Identify which cell holds the provided text, then report its [X, Y] central coordinate. 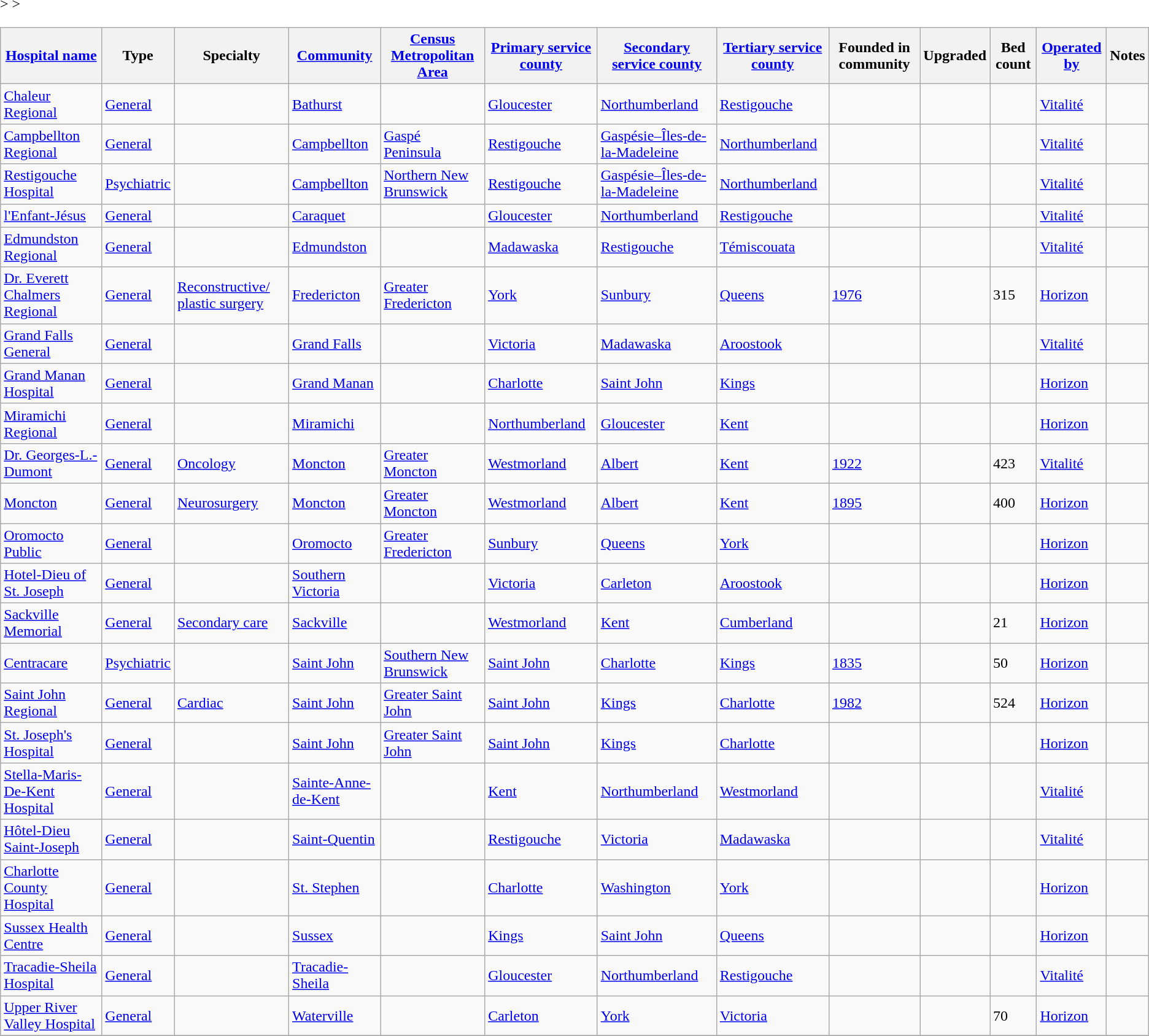
524 [1013, 703]
Oromocto [335, 543]
Sussex Health Centre [52, 935]
Northern New Brunswick [433, 184]
Washington [657, 887]
St. Joseph's Hospital [52, 743]
Hospital name [52, 56]
Tracadie-Sheila Hospital [52, 976]
Dr. Everett Chalmers Regional [52, 295]
Specialty [232, 56]
Edmundston [335, 247]
Secondary care [232, 624]
Stella-Maris-De-Kent Hospital [52, 791]
Fredericton [335, 295]
Restigouche Hospital [52, 184]
Cumberland [772, 624]
Campbellton Regional [52, 144]
1835 [874, 663]
Centracare [52, 663]
Tertiary service county [772, 56]
400 [1013, 503]
Upper River Valley Hospital [52, 1015]
Sussex [335, 935]
Census Metropolitan Area [433, 56]
Sackville [335, 624]
Operated by [1072, 56]
Gaspé Peninsula [433, 144]
Hotel-Dieu of St. Joseph [52, 583]
Bathurst [335, 104]
Témiscouata [772, 247]
Miramichi [335, 423]
1895 [874, 503]
Oncology [232, 463]
l'Enfant-Jésus [52, 215]
Reconstructive/ plastic surgery [232, 295]
315 [1013, 295]
50 [1013, 663]
Community [335, 56]
423 [1013, 463]
Grand Manan Hospital [52, 383]
Notes [1128, 56]
Neurosurgery [232, 503]
Grand Falls General [52, 344]
Caraquet [335, 215]
Chaleur Regional [52, 104]
1976 [874, 295]
Southern New Brunswick [433, 663]
Hôtel-Dieu Saint-Joseph [52, 840]
Sainte-Anne-de-Kent [335, 791]
Cardiac [232, 703]
1982 [874, 703]
Grand Manan [335, 383]
Primary service county [541, 56]
Grand Falls [335, 344]
1922 [874, 463]
St. Stephen [335, 887]
Edmundston Regional [52, 247]
Secondary service county [657, 56]
Saint John Regional [52, 703]
Saint-Quentin [335, 840]
Waterville [335, 1015]
Oromocto Public [52, 543]
Upgraded [955, 56]
21 [1013, 624]
Southern Victoria [335, 583]
Charlotte County Hospital [52, 887]
70 [1013, 1015]
Bed count [1013, 56]
Sackville Memorial [52, 624]
Founded in community [874, 56]
Miramichi Regional [52, 423]
Tracadie-Sheila [335, 976]
Type [138, 56]
Dr. Georges-L.-Dumont [52, 463]
